Determine the (X, Y) coordinate at the center of the cell enclosing the given text.  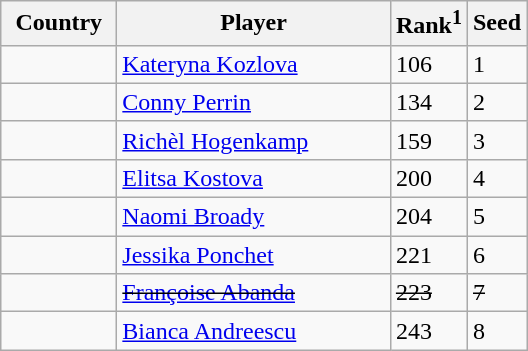
6 (496, 255)
7 (496, 293)
5 (496, 217)
Naomi Broady (254, 217)
Conny Perrin (254, 102)
Françoise Abanda (254, 293)
4 (496, 178)
221 (428, 255)
Richèl Hogenkamp (254, 140)
159 (428, 140)
106 (428, 64)
204 (428, 217)
3 (496, 140)
Rank1 (428, 24)
1 (496, 64)
200 (428, 178)
Kateryna Kozlova (254, 64)
Seed (496, 24)
Elitsa Kostova (254, 178)
8 (496, 331)
243 (428, 331)
Bianca Andreescu (254, 331)
Jessika Ponchet (254, 255)
223 (428, 293)
Player (254, 24)
134 (428, 102)
Country (59, 24)
2 (496, 102)
